Search for the cell housing the specified text and yield its (x, y) center coordinate. 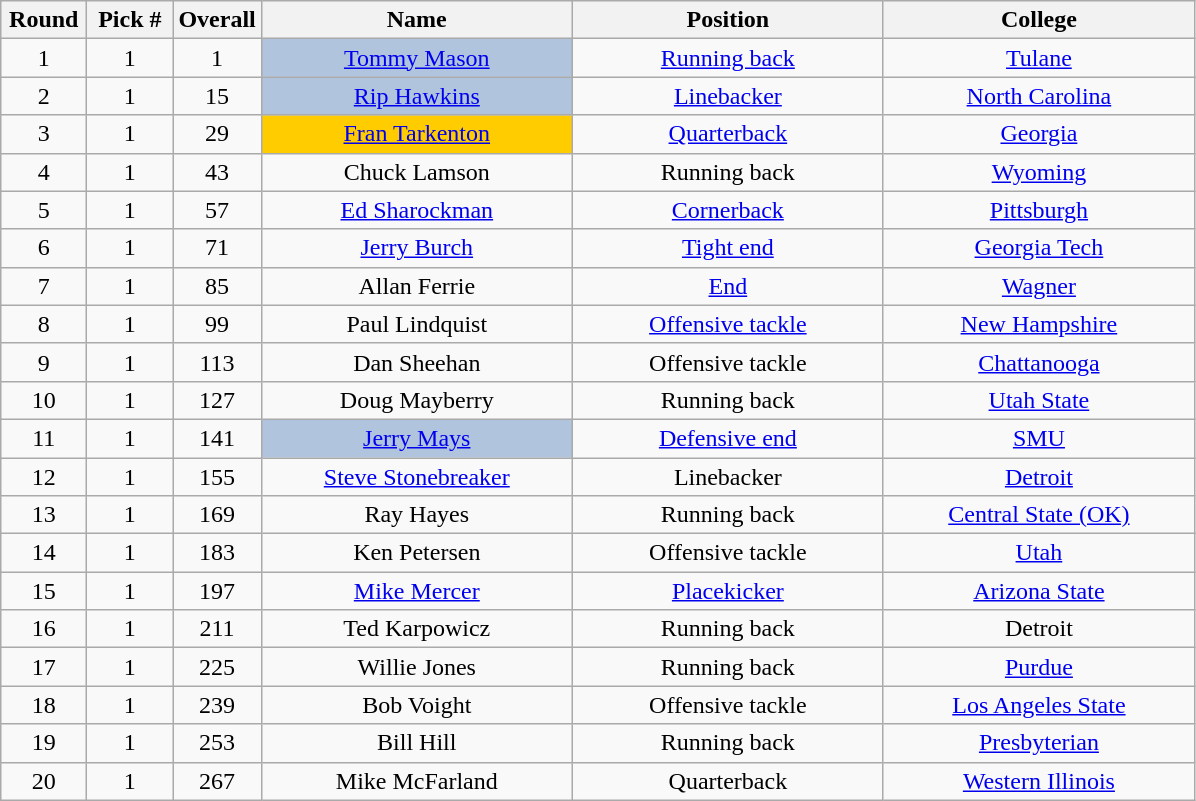
12 (44, 477)
Wyoming (1038, 172)
18 (44, 705)
North Carolina (1038, 96)
10 (44, 400)
29 (217, 134)
211 (217, 629)
Ken Petersen (416, 553)
9 (44, 362)
19 (44, 743)
141 (217, 438)
43 (217, 172)
Chattanooga (1038, 362)
71 (217, 248)
127 (217, 400)
Name (416, 20)
Willie Jones (416, 667)
6 (44, 248)
Mike Mercer (416, 591)
7 (44, 286)
239 (217, 705)
Utah (1038, 553)
Arizona State (1038, 591)
Bill Hill (416, 743)
Overall (217, 20)
3 (44, 134)
Defensive end (728, 438)
85 (217, 286)
11 (44, 438)
197 (217, 591)
2 (44, 96)
Los Angeles State (1038, 705)
Position (728, 20)
Ray Hayes (416, 515)
End (728, 286)
Presbyterian (1038, 743)
Round (44, 20)
Bob Voight (416, 705)
Purdue (1038, 667)
Utah State (1038, 400)
113 (217, 362)
183 (217, 553)
225 (217, 667)
Fran Tarkenton (416, 134)
Central State (OK) (1038, 515)
Pick # (130, 20)
Western Illinois (1038, 781)
169 (217, 515)
SMU (1038, 438)
New Hampshire (1038, 324)
Steve Stonebreaker (416, 477)
253 (217, 743)
14 (44, 553)
College (1038, 20)
57 (217, 210)
16 (44, 629)
Doug Mayberry (416, 400)
267 (217, 781)
Georgia Tech (1038, 248)
Jerry Burch (416, 248)
Placekicker (728, 591)
Rip Hawkins (416, 96)
20 (44, 781)
Cornerback (728, 210)
Wagner (1038, 286)
Dan Sheehan (416, 362)
Ed Sharockman (416, 210)
Chuck Lamson (416, 172)
Tommy Mason (416, 58)
Mike McFarland (416, 781)
Ted Karpowicz (416, 629)
5 (44, 210)
Georgia (1038, 134)
Jerry Mays (416, 438)
155 (217, 477)
Paul Lindquist (416, 324)
4 (44, 172)
Pittsburgh (1038, 210)
13 (44, 515)
17 (44, 667)
Tight end (728, 248)
Allan Ferrie (416, 286)
99 (217, 324)
Tulane (1038, 58)
8 (44, 324)
